For the text-containing cell, return its midpoint in [X, Y] coordinate format. 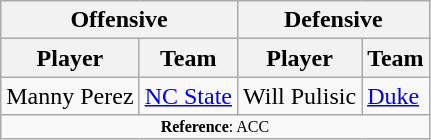
Manny Perez [70, 96]
Will Pulisic [299, 96]
Defensive [333, 20]
Offensive [120, 20]
NC State [188, 96]
Reference: ACC [215, 127]
Duke [396, 96]
